Capture the cell that displays the provided text and extract its (X, Y) central coordinate. 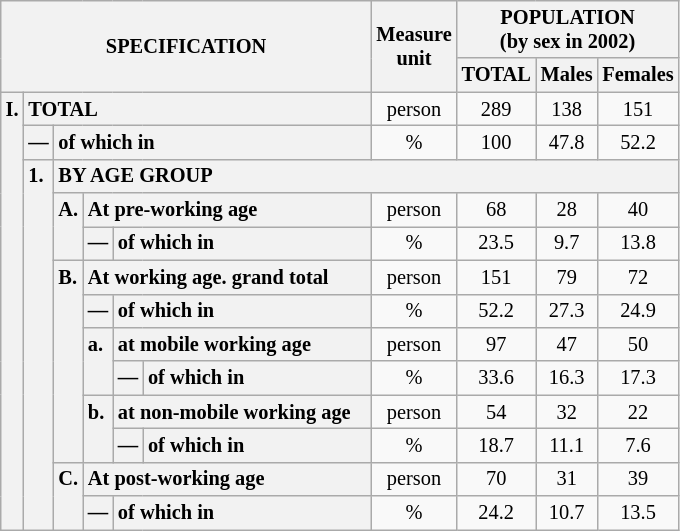
9.7 (567, 243)
At pre-working age (227, 210)
11.1 (567, 445)
54 (496, 412)
97 (496, 344)
BY AGE GROUP (366, 176)
10.7 (567, 513)
Females (638, 75)
at mobile working age (242, 344)
28 (567, 210)
27.3 (567, 311)
at non-mobile working age (242, 412)
70 (496, 479)
33.6 (496, 378)
47.8 (567, 142)
50 (638, 344)
72 (638, 277)
32 (567, 412)
7.6 (638, 445)
B. (68, 361)
At post-working age (227, 479)
22 (638, 412)
A. (68, 226)
39 (638, 479)
79 (567, 277)
18.7 (496, 445)
17.3 (638, 378)
289 (496, 109)
24.9 (638, 311)
b. (98, 428)
138 (567, 109)
C. (68, 496)
24.2 (496, 513)
13.5 (638, 513)
31 (567, 479)
I. (12, 311)
POPULATION (by sex in 2002) (568, 29)
23.5 (496, 243)
68 (496, 210)
At working age. grand total (227, 277)
100 (496, 142)
47 (567, 344)
13.8 (638, 243)
16.3 (567, 378)
1. (38, 344)
a. (98, 360)
Males (567, 75)
Measure unit (414, 46)
SPECIFICATION (186, 46)
40 (638, 210)
